Determine the (x, y) coordinate at the center of the cell enclosing the given text.  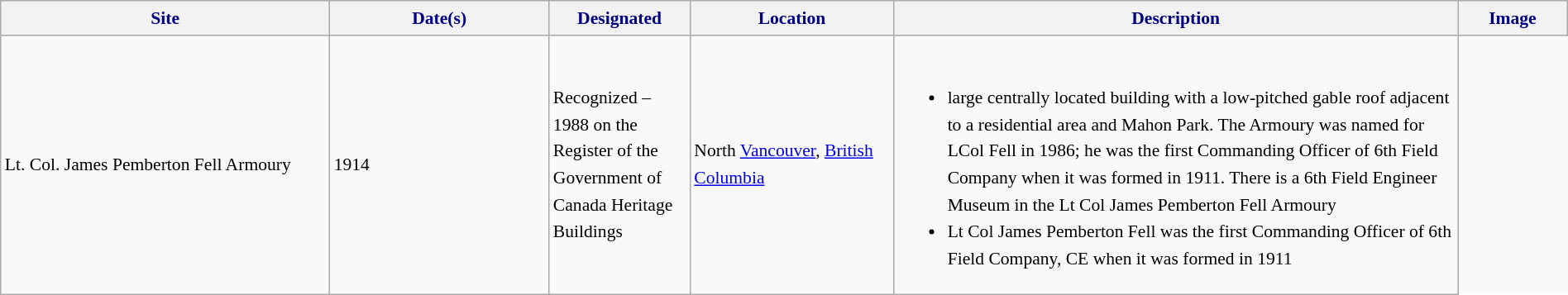
Description (1176, 18)
1914 (440, 165)
Site (165, 18)
Designated (619, 18)
North Vancouver, British Columbia (791, 165)
Lt. Col. James Pemberton Fell Armoury (165, 165)
Image (1513, 18)
Recognized – 1988 on the Register of the Government of Canada Heritage Buildings (619, 165)
Location (791, 18)
Date(s) (440, 18)
